Determine the (X, Y) coordinate at the center of the cell enclosing the given text.  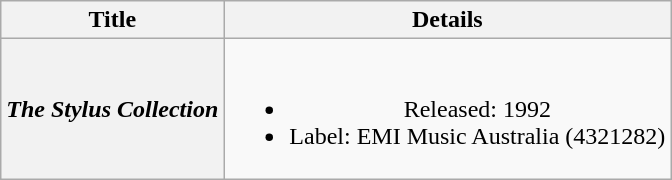
Released: 1992Label: EMI Music Australia (4321282) (448, 109)
Details (448, 20)
The Stylus Collection (112, 109)
Title (112, 20)
